For the text-containing cell, return its midpoint in (x, y) coordinate format. 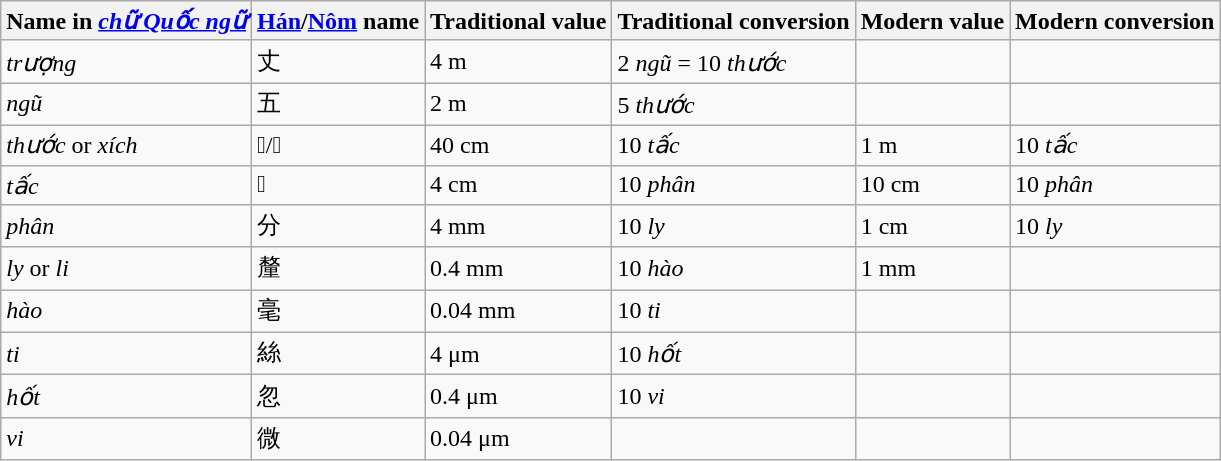
10 cm (932, 185)
忽 (338, 396)
微 (338, 438)
Hán/Nôm name (338, 21)
4 mm (518, 226)
丈 (338, 62)
ly or li (126, 268)
10 hốt (734, 354)
分 (338, 226)
Modern conversion (1115, 21)
Name in chữ Quốc ngữ (126, 21)
4 μm (518, 354)
1 mm (932, 268)
五 (338, 104)
10 vi (734, 396)
10 hào (734, 268)
2 ngũ = 10 thước (734, 62)
40 cm (518, 145)
thước or xích (126, 145)
ti (126, 354)
vi (126, 438)
2 m (518, 104)
1 cm (932, 226)
0.04 mm (518, 312)
絲 (338, 354)
ngũ (126, 104)
5 thước (734, 104)
𡬷 (338, 185)
1 m (932, 145)
Traditional value (518, 21)
0.04 μm (518, 438)
10 ti (734, 312)
tấc (126, 185)
phân (126, 226)
4 cm (518, 185)
釐 (338, 268)
4 m (518, 62)
0.4 mm (518, 268)
0.4 μm (518, 396)
trượng (126, 62)
𡱩/尺 (338, 145)
hốt (126, 396)
Traditional conversion (734, 21)
hào (126, 312)
Modern value (932, 21)
毫 (338, 312)
